From the cell containing the given text, extract its center point as (X, Y) coordinate. 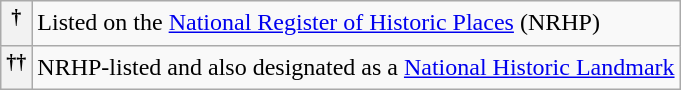
Listed on the National Register of Historic Places (NRHP) (356, 24)
† (16, 24)
NRHP-listed and also designated as a National Historic Landmark (356, 68)
†† (16, 68)
